Find where the given text appears and provide that cell's center as [x, y] coordinate. 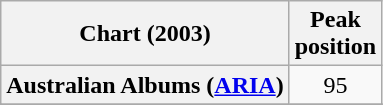
Chart (2003) [145, 34]
Peak position [335, 34]
95 [335, 85]
Australian Albums (ARIA) [145, 85]
